For the text-containing cell, return its midpoint in [x, y] coordinate format. 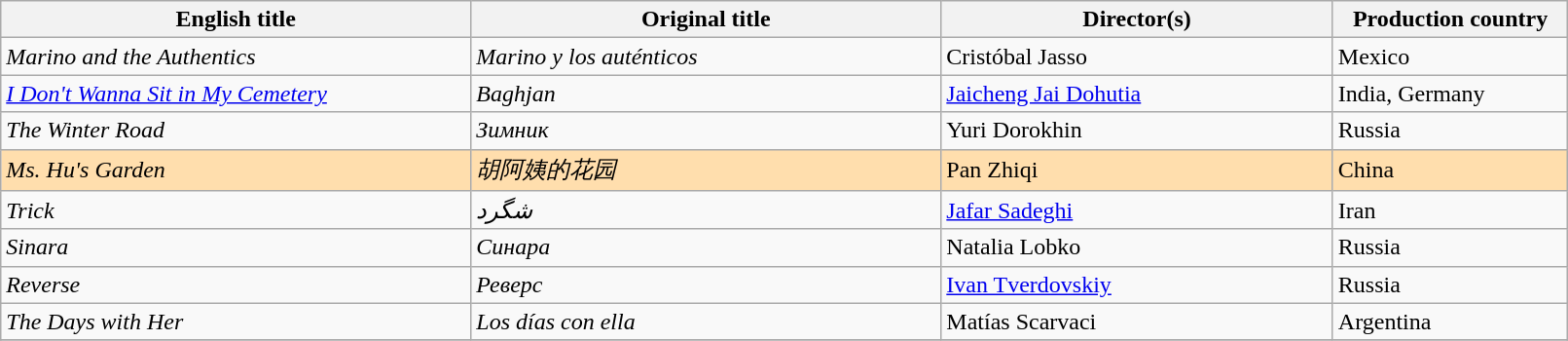
Jaicheng Jai Dohutia [1137, 94]
Yuri Dorokhin [1137, 131]
Los días con ella [707, 322]
The Winter Road [236, 131]
Jafar Sadeghi [1137, 210]
English title [236, 19]
Iran [1450, 210]
胡阿姨的花园 [707, 170]
India, Germany [1450, 94]
Marino y los auténticos [707, 57]
Baghjan [707, 94]
The Days with Her [236, 322]
I Don't Wanna Sit in My Cemetery [236, 94]
Original title [707, 19]
China [1450, 170]
Реверс [707, 284]
Marino and the Authentics [236, 57]
Ms. Hu's Garden [236, 170]
Mexico [1450, 57]
Natalia Lobko [1137, 247]
Argentina [1450, 322]
Director(s) [1137, 19]
Reverse [236, 284]
Matías Scarvaci [1137, 322]
Pan Zhiqi [1137, 170]
Trick [236, 210]
Синара [707, 247]
Sinara [236, 247]
Cristóbal Jasso [1137, 57]
Ivan Tverdovskiy [1137, 284]
شگرد [707, 210]
Production country [1450, 19]
Зимник [707, 131]
